Identify which cell holds the provided text, then report its (X, Y) central coordinate. 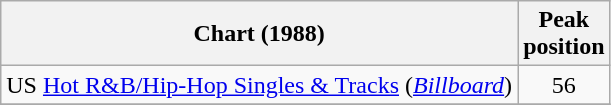
Chart (1988) (260, 34)
Peakposition (564, 34)
US Hot R&B/Hip-Hop Singles & Tracks (Billboard) (260, 85)
56 (564, 85)
